Detect which cell encompasses the target text, then output its (x, y) center coordinate. 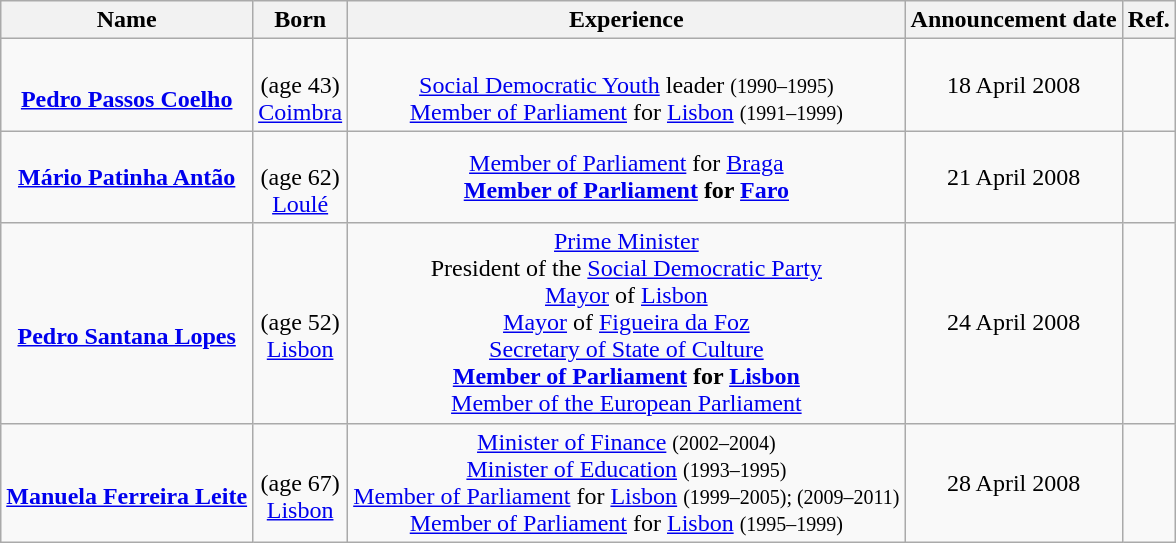
Pedro Santana Lopes (127, 323)
21 April 2008 (1014, 177)
18 April 2008 (1014, 85)
Announcement date (1014, 20)
Name (127, 20)
Member of Parliament for Braga Member of Parliament for Faro (626, 177)
(age 52)Lisbon (300, 323)
24 April 2008 (1014, 323)
(age 43)Coimbra (300, 85)
Social Democratic Youth leader (1990–1995)Member of Parliament for Lisbon (1991–1999) (626, 85)
Mário Patinha Antão (127, 177)
(age 67)Lisbon (300, 482)
Manuela Ferreira Leite (127, 482)
Ref. (1148, 20)
(age 62)Loulé (300, 177)
Pedro Passos Coelho (127, 85)
28 April 2008 (1014, 482)
Experience (626, 20)
Born (300, 20)
